Find where the given text appears and provide that cell's center as (x, y) coordinate. 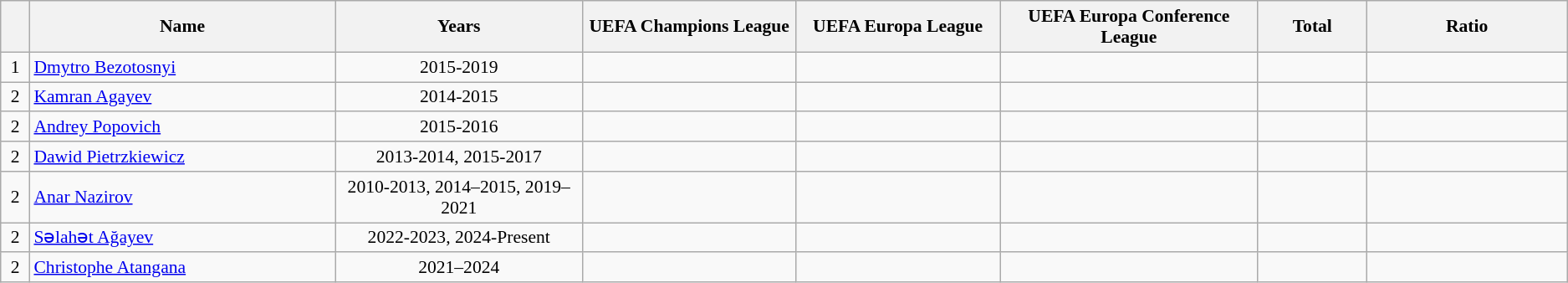
UEFA Europa League (898, 27)
Andrey Popovich (182, 127)
Christophe Atangana (182, 268)
2010-2013, 2014–2015, 2019–2021 (459, 198)
2021–2024 (459, 268)
Dawid Pietrzkiewicz (182, 157)
Total (1313, 27)
2015-2019 (459, 67)
2013-2014, 2015-2017 (459, 157)
UEFA Europa Conference League (1129, 27)
UEFA Champions League (689, 27)
Ratio (1467, 27)
Anar Nazirov (182, 198)
2022-2023, 2024-Present (459, 238)
Name (182, 27)
Kamran Agayev (182, 97)
2014-2015 (459, 97)
Dmytro Bezotosnyi (182, 67)
Years (459, 27)
1 (15, 67)
2015-2016 (459, 127)
Səlahət Ağayev (182, 238)
